Extract the (X, Y) coordinate from the center of the cell holding the provided text.  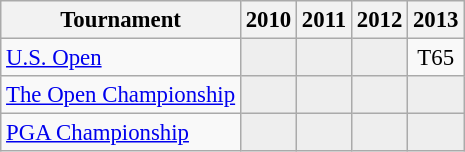
2011 (324, 20)
U.S. Open (121, 58)
PGA Championship (121, 133)
The Open Championship (121, 95)
T65 (436, 58)
2010 (268, 20)
2013 (436, 20)
Tournament (121, 20)
2012 (379, 20)
